For the text-containing cell, return its midpoint in [x, y] coordinate format. 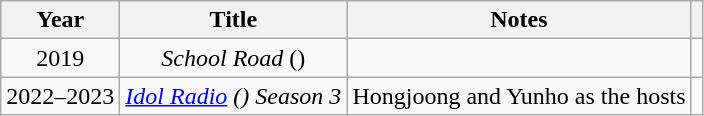
Hongjoong and Yunho as the hosts [519, 96]
Notes [519, 20]
School Road () [234, 58]
2022–2023 [60, 96]
Title [234, 20]
Year [60, 20]
Idol Radio () Season 3 [234, 96]
2019 [60, 58]
